Output the [x, y] coordinate of the center of the cell containing the given text.  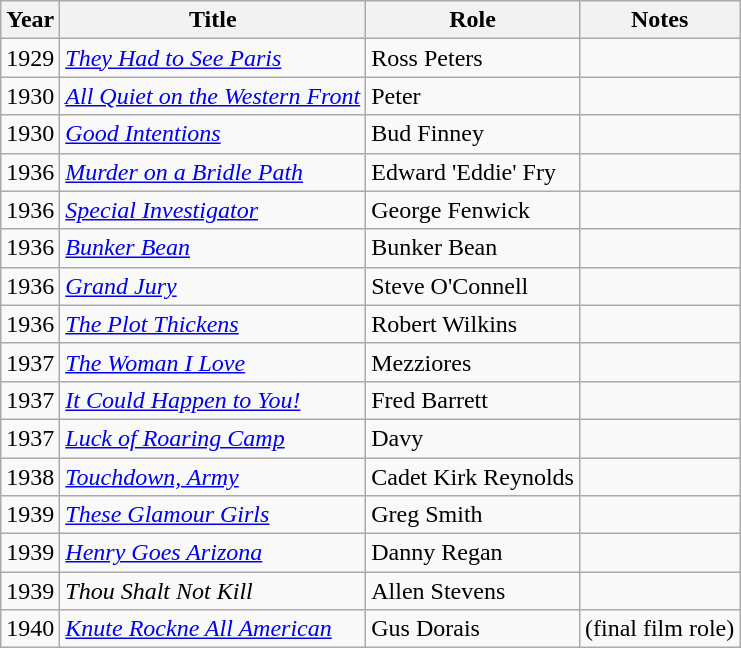
Touchdown, Army [213, 477]
Thou Shalt Not Kill [213, 591]
Title [213, 20]
1938 [30, 477]
George Fenwick [473, 210]
Robert Wilkins [473, 324]
Grand Jury [213, 286]
Gus Dorais [473, 629]
Murder on a Bridle Path [213, 172]
Steve O'Connell [473, 286]
Allen Stevens [473, 591]
Bud Finney [473, 134]
Year [30, 20]
Davy [473, 438]
Luck of Roaring Camp [213, 438]
These Glamour Girls [213, 515]
Danny Regan [473, 553]
Role [473, 20]
Henry Goes Arizona [213, 553]
1940 [30, 629]
The Woman I Love [213, 362]
Fred Barrett [473, 400]
Good Intentions [213, 134]
Edward 'Eddie' Fry [473, 172]
They Had to See Paris [213, 58]
Greg Smith [473, 515]
Notes [659, 20]
The Plot Thickens [213, 324]
Special Investigator [213, 210]
Peter [473, 96]
Knute Rockne All American [213, 629]
It Could Happen to You! [213, 400]
Mezziores [473, 362]
Cadet Kirk Reynolds [473, 477]
Ross Peters [473, 58]
(final film role) [659, 629]
All Quiet on the Western Front [213, 96]
1929 [30, 58]
